Find where the given text appears and provide that cell's center as [X, Y] coordinate. 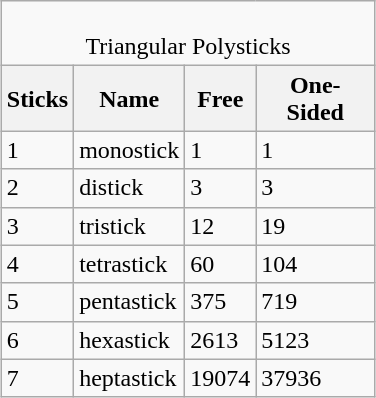
Name [130, 98]
pentastick [130, 302]
hexastick [130, 340]
7 [37, 378]
Triangular Polysticks [188, 34]
2613 [220, 340]
19 [316, 226]
719 [316, 302]
Free [220, 98]
One-Sided [316, 98]
tetrastick [130, 264]
Sticks [37, 98]
19074 [220, 378]
tristick [130, 226]
37936 [316, 378]
4 [37, 264]
heptastick [130, 378]
60 [220, 264]
distick [130, 188]
5 [37, 302]
monostick [130, 150]
6 [37, 340]
104 [316, 264]
5123 [316, 340]
12 [220, 226]
2 [37, 188]
375 [220, 302]
